For the text-containing cell, return its midpoint in [X, Y] coordinate format. 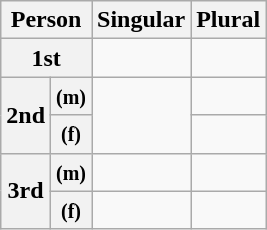
Person [46, 20]
Singular [142, 20]
3rd [26, 191]
Plural [228, 20]
2nd [26, 115]
1st [46, 58]
